Return (X, Y) of the center of cell containing provided text 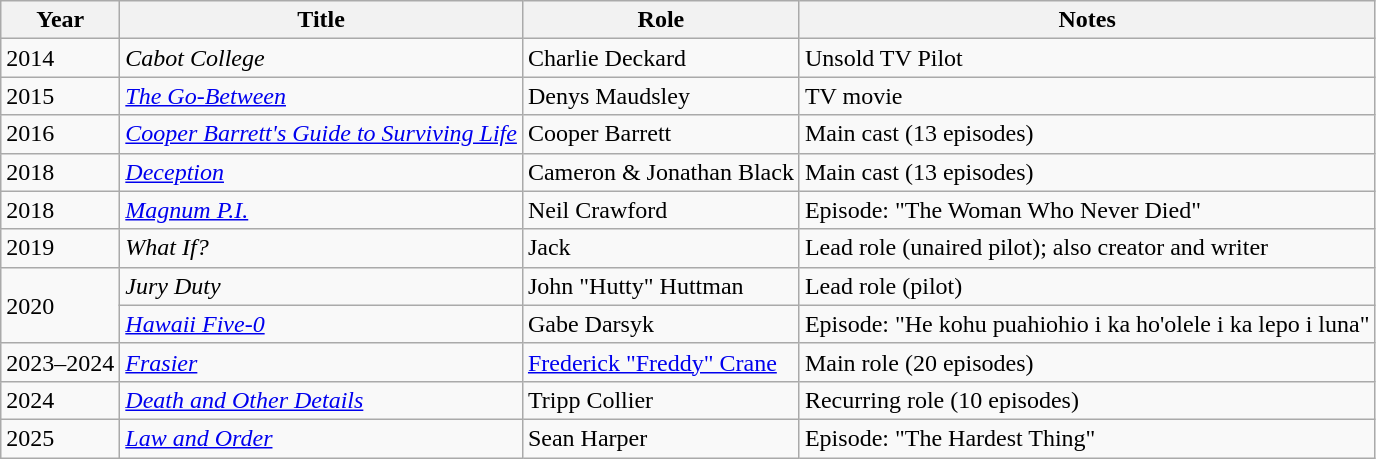
Lead role (unaired pilot); also creator and writer (1087, 248)
Death and Other Details (322, 400)
Lead role (pilot) (1087, 286)
2019 (60, 248)
Cooper Barrett (660, 134)
Year (60, 20)
2015 (60, 96)
2016 (60, 134)
Neil Crawford (660, 210)
Jury Duty (322, 286)
Cooper Barrett's Guide to Surviving Life (322, 134)
Frasier (322, 362)
2014 (60, 58)
The Go-Between (322, 96)
Magnum P.I. (322, 210)
2023–2024 (60, 362)
Charlie Deckard (660, 58)
What If? (322, 248)
2020 (60, 305)
Gabe Darsyk (660, 324)
Denys Maudsley (660, 96)
Cameron & Jonathan Black (660, 172)
2025 (60, 438)
Unsold TV Pilot (1087, 58)
Frederick "Freddy" Crane (660, 362)
Episode: "The Hardest Thing" (1087, 438)
Recurring role (10 episodes) (1087, 400)
TV movie (1087, 96)
John "Hutty" Huttman (660, 286)
Jack (660, 248)
Law and Order (322, 438)
2024 (60, 400)
Tripp Collier (660, 400)
Main role (20 episodes) (1087, 362)
Episode: "He kohu puahiohio i ka ho'olele i ka lepo i luna" (1087, 324)
Episode: "The Woman Who Never Died" (1087, 210)
Role (660, 20)
Sean Harper (660, 438)
Hawaii Five-0 (322, 324)
Notes (1087, 20)
Deception (322, 172)
Title (322, 20)
Cabot College (322, 58)
